Pinpoint the cell where the given text exists, returning its (x, y) midpoint coordinate. 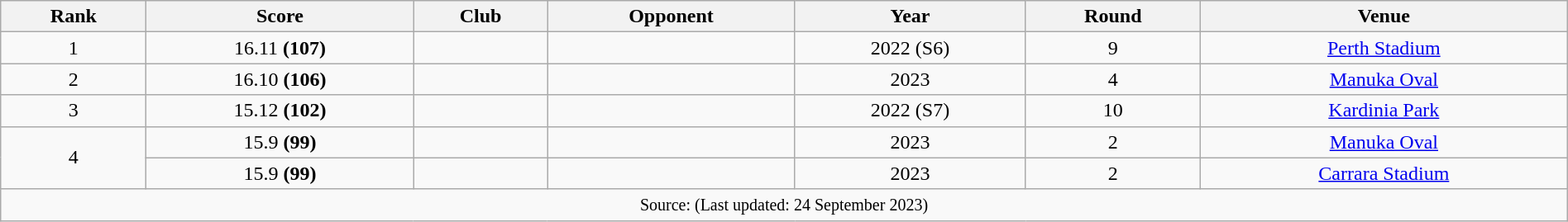
Year (910, 17)
Score (280, 17)
2022 (S6) (910, 48)
Club (480, 17)
Venue (1384, 17)
16.11 (107) (280, 48)
Perth Stadium (1384, 48)
Kardinia Park (1384, 111)
2022 (S7) (910, 111)
Rank (74, 17)
3 (74, 111)
Round (1113, 17)
1 (74, 48)
Opponent (672, 17)
15.12 (102) (280, 111)
Carrara Stadium (1384, 173)
16.10 (106) (280, 79)
10 (1113, 111)
Source: (Last updated: 24 September 2023) (784, 205)
9 (1113, 48)
